Return the (x, y) coordinate for the center point of the cell that contains the specified text.  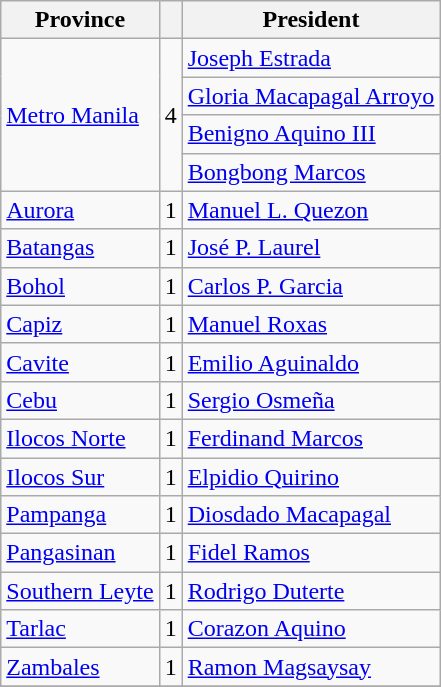
Metro Manila (80, 115)
Elpidio Quirino (311, 477)
Bohol (80, 286)
Tarlac (80, 629)
President (311, 20)
Capiz (80, 324)
Sergio Osmeña (311, 400)
Gloria Macapagal Arroyo (311, 96)
Ilocos Sur (80, 477)
Manuel Roxas (311, 324)
Batangas (80, 248)
Corazon Aquino (311, 629)
Pampanga (80, 515)
4 (170, 115)
Benigno Aquino III (311, 134)
Manuel L. Quezon (311, 210)
Province (80, 20)
Rodrigo Duterte (311, 591)
Cavite (80, 362)
Ferdinand Marcos (311, 438)
Ilocos Norte (80, 438)
Cebu (80, 400)
Joseph Estrada (311, 58)
José P. Laurel (311, 248)
Zambales (80, 667)
Carlos P. Garcia (311, 286)
Ramon Magsaysay (311, 667)
Southern Leyte (80, 591)
Aurora (80, 210)
Pangasinan (80, 553)
Bongbong Marcos (311, 172)
Fidel Ramos (311, 553)
Diosdado Macapagal (311, 515)
Emilio Aguinaldo (311, 362)
